Locate the cell with the specified text and output its [X, Y] center coordinate. 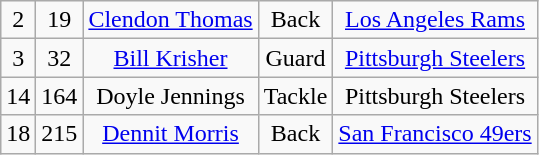
14 [18, 96]
32 [60, 58]
Bill Krisher [170, 58]
2 [18, 20]
Guard [296, 58]
19 [60, 20]
18 [18, 134]
San Francisco 49ers [435, 134]
3 [18, 58]
Tackle [296, 96]
Clendon Thomas [170, 20]
164 [60, 96]
Los Angeles Rams [435, 20]
Dennit Morris [170, 134]
215 [60, 134]
Doyle Jennings [170, 96]
